Provide the (X, Y) coordinate of the cell's center where the given text is located.  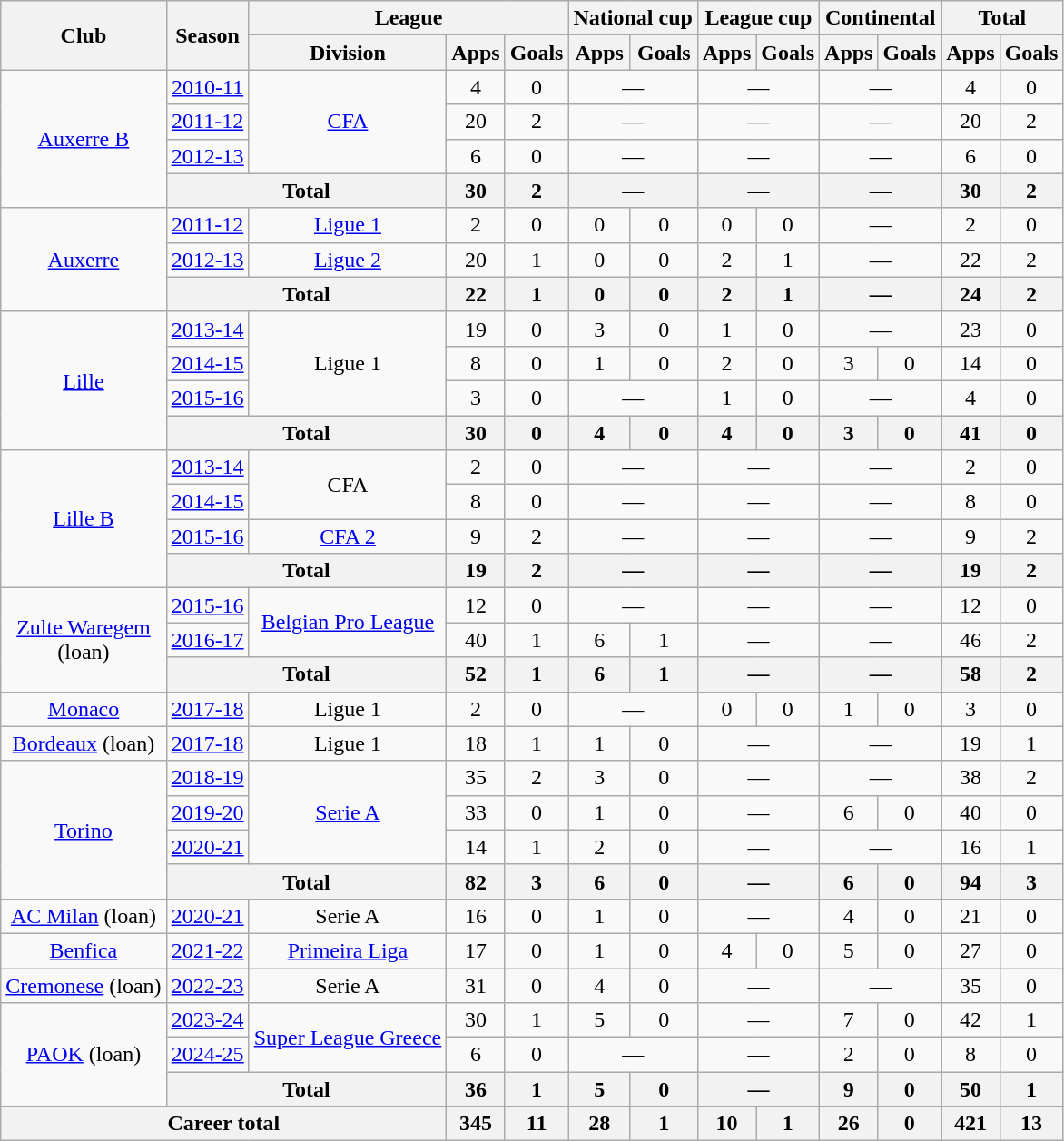
82 (476, 881)
2019-20 (207, 812)
Cremonese (loan) (84, 985)
345 (476, 1124)
Lille B (84, 519)
21 (970, 916)
7 (849, 1020)
58 (970, 674)
2021-22 (207, 950)
Auxerre (84, 260)
Auxerre B (84, 139)
National cup (633, 18)
24 (970, 294)
38 (970, 778)
10 (726, 1124)
AC Milan (loan) (84, 916)
41 (970, 433)
50 (970, 1089)
2023-24 (207, 1020)
33 (476, 812)
94 (970, 881)
26 (849, 1124)
Benfica (84, 950)
Primeira Liga (348, 950)
Zulte Waregem(loan) (84, 640)
2024-25 (207, 1055)
PAOK (loan) (84, 1055)
Career total (223, 1124)
2016-17 (207, 640)
Lille (84, 380)
46 (970, 640)
Club (84, 35)
36 (476, 1089)
17 (476, 950)
Super League Greece (348, 1038)
421 (970, 1124)
27 (970, 950)
52 (476, 674)
League cup (758, 18)
13 (1031, 1124)
31 (476, 985)
Continental (881, 18)
2018-19 (207, 778)
2010-11 (207, 87)
Season (207, 35)
18 (476, 743)
42 (970, 1020)
CFA 2 (348, 536)
Bordeaux (loan) (84, 743)
Torino (84, 830)
Division (348, 53)
23 (970, 329)
11 (537, 1124)
28 (599, 1124)
Ligue 2 (348, 260)
Belgian Pro League (348, 623)
League (409, 18)
2022-23 (207, 985)
Monaco (84, 709)
